Find where the given text appears and provide that cell's center as [X, Y] coordinate. 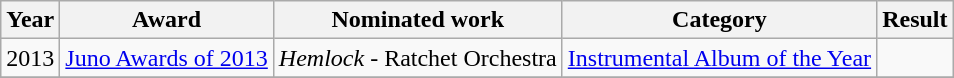
Result [915, 20]
Juno Awards of 2013 [167, 58]
2013 [30, 58]
Nominated work [418, 20]
Award [167, 20]
Year [30, 20]
Instrumental Album of the Year [719, 58]
Category [719, 20]
Hemlock - Ratchet Orchestra [418, 58]
